Return the [X, Y] coordinate for the center point of the cell that contains the specified text.  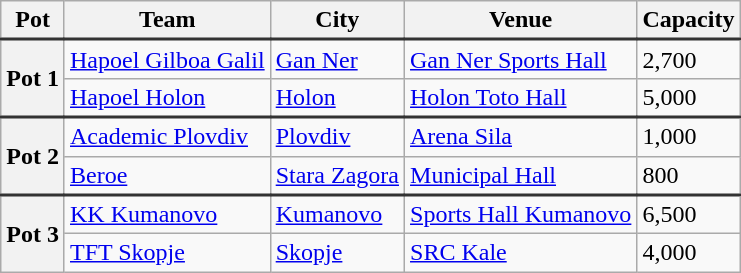
Municipal Hall [521, 176]
Team [167, 20]
Skopje [337, 253]
Pot 2 [33, 156]
800 [688, 176]
Academic Plovdiv [167, 136]
5,000 [688, 98]
City [337, 20]
KK Kumanovo [167, 214]
Holon [337, 98]
Stara Zagora [337, 176]
Pot 3 [33, 234]
Hapoel Holon [167, 98]
SRC Kale [521, 253]
Gan Ner [337, 60]
2,700 [688, 60]
4,000 [688, 253]
Kumanovo [337, 214]
Venue [521, 20]
TFT Skopje [167, 253]
Holon Toto Hall [521, 98]
Hapoel Gilboa Galil [167, 60]
Sports Hall Kumanovo [521, 214]
Pot [33, 20]
Capacity [688, 20]
Arena Sila [521, 136]
6,500 [688, 214]
Gan Ner Sports Hall [521, 60]
Pot 1 [33, 79]
Plovdiv [337, 136]
Beroe [167, 176]
1,000 [688, 136]
